Identify which cell holds the provided text, then report its (X, Y) central coordinate. 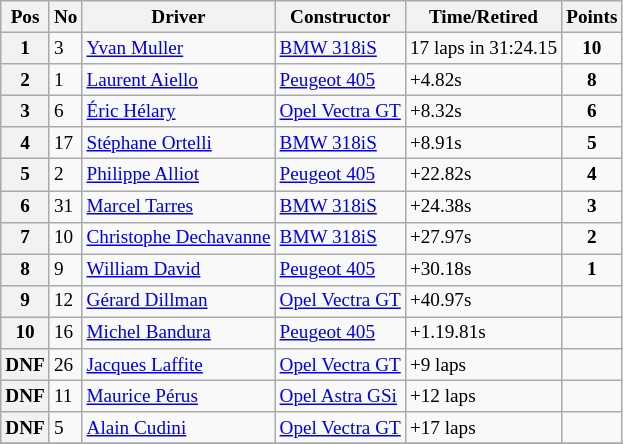
17 (66, 143)
+40.97s (483, 301)
Michel Bandura (178, 333)
11 (66, 396)
+27.97s (483, 238)
+4.82s (483, 80)
No (66, 17)
+12 laps (483, 396)
Points (592, 17)
Time/Retired (483, 17)
Pos (26, 17)
Stéphane Ortelli (178, 143)
Maurice Pérus (178, 396)
Constructor (340, 17)
Driver (178, 17)
26 (66, 365)
+30.18s (483, 270)
Éric Hélary (178, 111)
7 (26, 238)
+1.19.81s (483, 333)
William David (178, 270)
16 (66, 333)
Marcel Tarres (178, 206)
+24.38s (483, 206)
Yvan Muller (178, 48)
17 laps in 31:24.15 (483, 48)
Jacques Laffite (178, 365)
Laurent Aiello (178, 80)
+9 laps (483, 365)
+17 laps (483, 428)
31 (66, 206)
Gérard Dillman (178, 301)
12 (66, 301)
Philippe Alliot (178, 175)
+8.91s (483, 143)
Alain Cudini (178, 428)
+22.82s (483, 175)
Opel Astra GSi (340, 396)
+8.32s (483, 111)
Christophe Dechavanne (178, 238)
